Determine the (X, Y) coordinate at the center of the cell enclosing the given text.  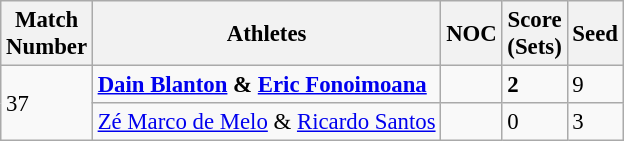
Seed (595, 34)
2 (534, 85)
Zé Marco de Melo & Ricardo Santos (266, 122)
Athletes (266, 34)
0 (534, 122)
3 (595, 122)
37 (47, 104)
Score (Sets) (534, 34)
9 (595, 85)
NOC (472, 34)
Match Number (47, 34)
Dain Blanton & Eric Fonoimoana (266, 85)
